Capture the cell that displays the provided text and extract its (x, y) central coordinate. 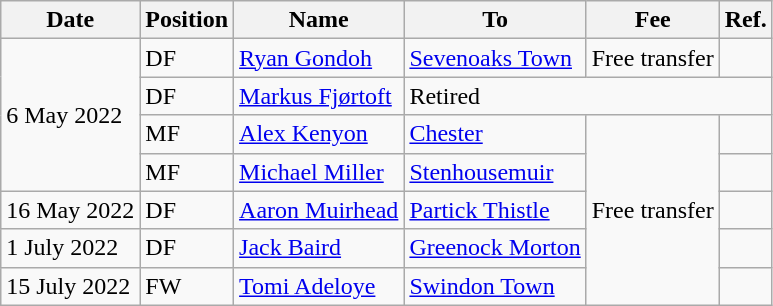
Date (70, 20)
Fee (652, 20)
Jack Baird (319, 248)
Greenock Morton (495, 248)
Michael Miller (319, 172)
Aaron Muirhead (319, 210)
16 May 2022 (70, 210)
Name (319, 20)
Partick Thistle (495, 210)
Sevenoaks Town (495, 58)
Retired (588, 96)
Ryan Gondoh (319, 58)
1 July 2022 (70, 248)
Ref. (746, 20)
Alex Kenyon (319, 134)
Tomi Adeloye (319, 286)
To (495, 20)
FW (187, 286)
Chester (495, 134)
Stenhousemuir (495, 172)
Position (187, 20)
15 July 2022 (70, 286)
Markus Fjørtoft (319, 96)
6 May 2022 (70, 115)
Swindon Town (495, 286)
